Search for the cell housing the specified text and yield its [x, y] center coordinate. 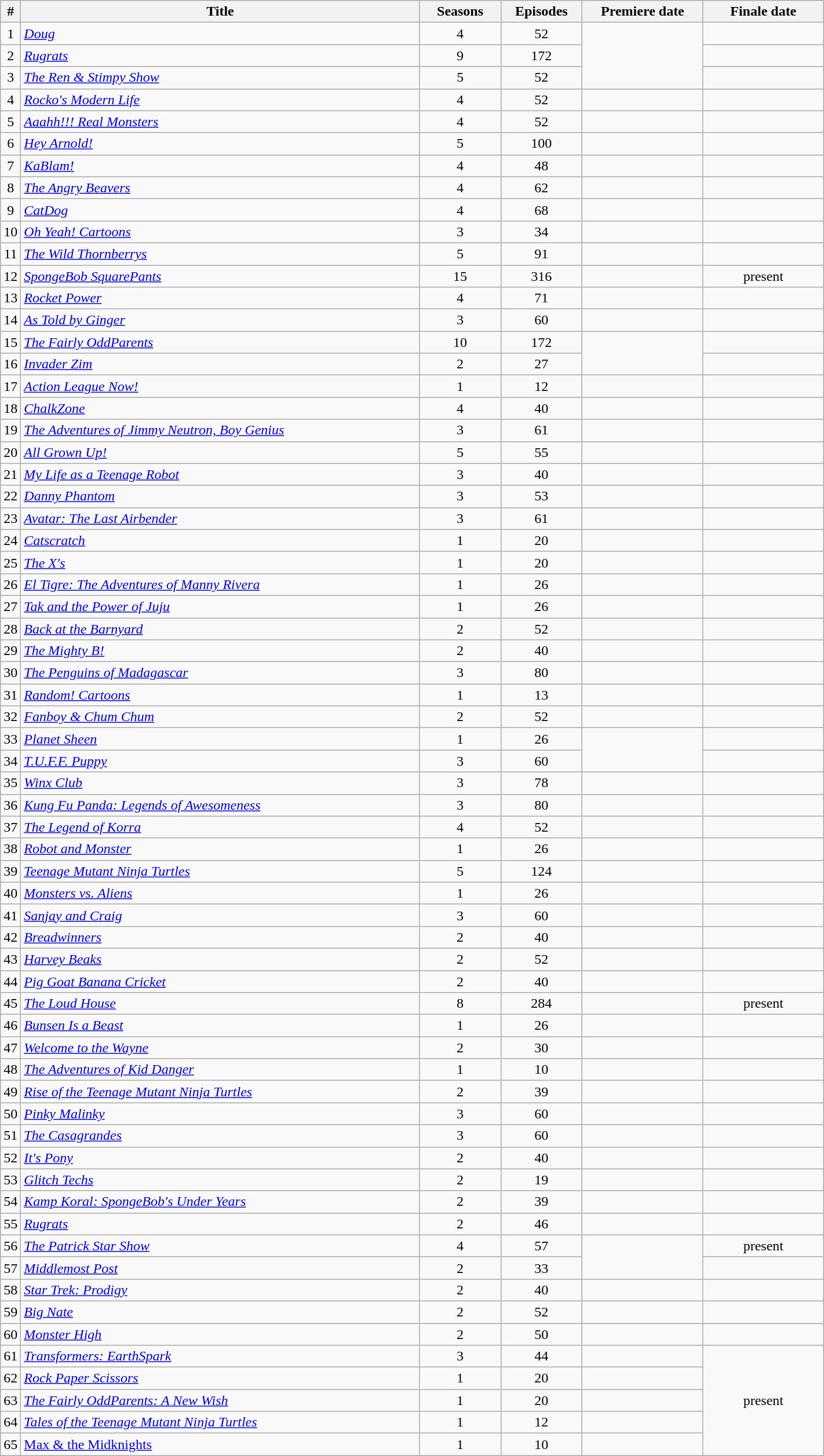
Welcome to the Wayne [220, 1048]
Transformers: EarthSpark [220, 1356]
Back at the Barnyard [220, 628]
Tales of the Teenage Mutant Ninja Turtles [220, 1422]
Hey Arnold! [220, 144]
6 [10, 144]
36 [10, 805]
Middlemost Post [220, 1268]
Rocket Power [220, 298]
32 [10, 717]
Pinky Malinky [220, 1114]
284 [541, 1004]
Breadwinners [220, 937]
17 [10, 386]
29 [10, 651]
KaBlam! [220, 166]
The X's [220, 562]
Seasons [460, 12]
SpongeBob SquarePants [220, 276]
54 [10, 1202]
59 [10, 1312]
51 [10, 1136]
The Adventures of Kid Danger [220, 1070]
Oh Yeah! Cartoons [220, 232]
Aaahh!!! Real Monsters [220, 122]
All Grown Up! [220, 452]
Kamp Koral: SpongeBob's Under Years [220, 1202]
43 [10, 959]
El Tigre: The Adventures of Manny Rivera [220, 584]
42 [10, 937]
Premiere date [643, 12]
Winx Club [220, 783]
The Casagrandes [220, 1136]
Star Trek: Prodigy [220, 1290]
65 [10, 1444]
Action League Now! [220, 386]
Glitch Techs [220, 1180]
The Patrick Star Show [220, 1246]
# [10, 12]
Big Nate [220, 1312]
64 [10, 1422]
ChalkZone [220, 408]
Rock Paper Scissors [220, 1378]
Harvey Beaks [220, 959]
The Fairly OddParents [220, 342]
The Adventures of Jimmy Neutron, Boy Genius [220, 430]
58 [10, 1290]
56 [10, 1246]
16 [10, 364]
Catscratch [220, 540]
Finale date [763, 12]
Tak and the Power of Juju [220, 606]
63 [10, 1400]
Bunsen Is a Beast [220, 1026]
24 [10, 540]
The Fairly OddParents: A New Wish [220, 1400]
Episodes [541, 12]
The Mighty B! [220, 651]
Pig Goat Banana Cricket [220, 982]
41 [10, 915]
91 [541, 254]
35 [10, 783]
Title [220, 12]
31 [10, 695]
The Penguins of Madagascar [220, 673]
68 [541, 210]
23 [10, 518]
Monster High [220, 1334]
Monsters vs. Aliens [220, 893]
14 [10, 320]
Robot and Monster [220, 849]
124 [541, 871]
100 [541, 144]
11 [10, 254]
Invader Zim [220, 364]
T.U.F.F. Puppy [220, 761]
The Legend of Korra [220, 827]
Kung Fu Panda: Legends of Awesomeness [220, 805]
It's Pony [220, 1158]
Avatar: The Last Airbender [220, 518]
49 [10, 1092]
7 [10, 166]
The Ren & Stimpy Show [220, 78]
25 [10, 562]
As Told by Ginger [220, 320]
Fanboy & Chum Chum [220, 717]
Rise of the Teenage Mutant Ninja Turtles [220, 1092]
The Angry Beavers [220, 188]
21 [10, 474]
78 [541, 783]
Rocko's Modern Life [220, 100]
The Loud House [220, 1004]
316 [541, 276]
Teenage Mutant Ninja Turtles [220, 871]
Sanjay and Craig [220, 915]
The Wild Thornberrys [220, 254]
45 [10, 1004]
Doug [220, 34]
My Life as a Teenage Robot [220, 474]
38 [10, 849]
47 [10, 1048]
22 [10, 496]
18 [10, 408]
Danny Phantom [220, 496]
Random! Cartoons [220, 695]
CatDog [220, 210]
Max & the Midknights [220, 1444]
28 [10, 628]
Planet Sheen [220, 739]
71 [541, 298]
37 [10, 827]
